From the cell containing the given text, extract its center point as (x, y) coordinate. 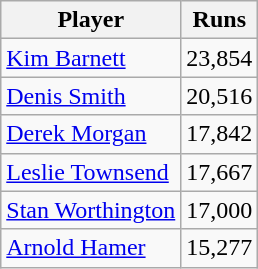
17,842 (220, 134)
Leslie Townsend (91, 172)
Arnold Hamer (91, 248)
15,277 (220, 248)
Denis Smith (91, 96)
Kim Barnett (91, 58)
Player (91, 20)
Runs (220, 20)
23,854 (220, 58)
Derek Morgan (91, 134)
20,516 (220, 96)
17,667 (220, 172)
Stan Worthington (91, 210)
17,000 (220, 210)
